Scan for the cell matching the given text and deliver its (X, Y) coordinate at center. 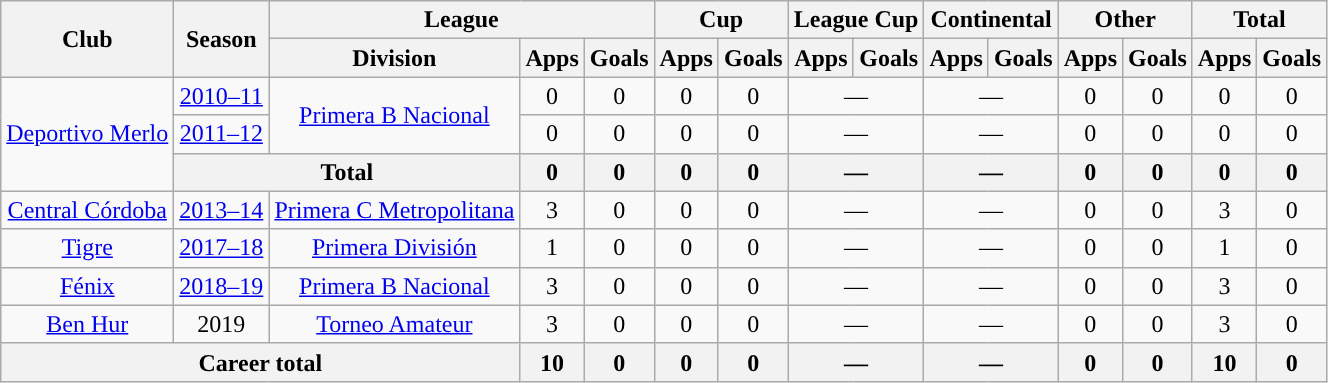
Club (88, 39)
Season (222, 39)
Division (394, 58)
2013–14 (222, 210)
2018–19 (222, 286)
League Cup (856, 20)
Torneo Amateur (394, 324)
League (462, 20)
2010–11 (222, 96)
Fénix (88, 286)
Central Córdoba (88, 210)
2019 (222, 324)
Tigre (88, 248)
Career total (260, 362)
2011–12 (222, 134)
2017–18 (222, 248)
Ben Hur (88, 324)
Primera División (394, 248)
Primera C Metropolitana (394, 210)
Cup (721, 20)
Continental (991, 20)
Other (1125, 20)
Deportivo Merlo (88, 134)
